Identify which cell holds the provided text, then report its [x, y] central coordinate. 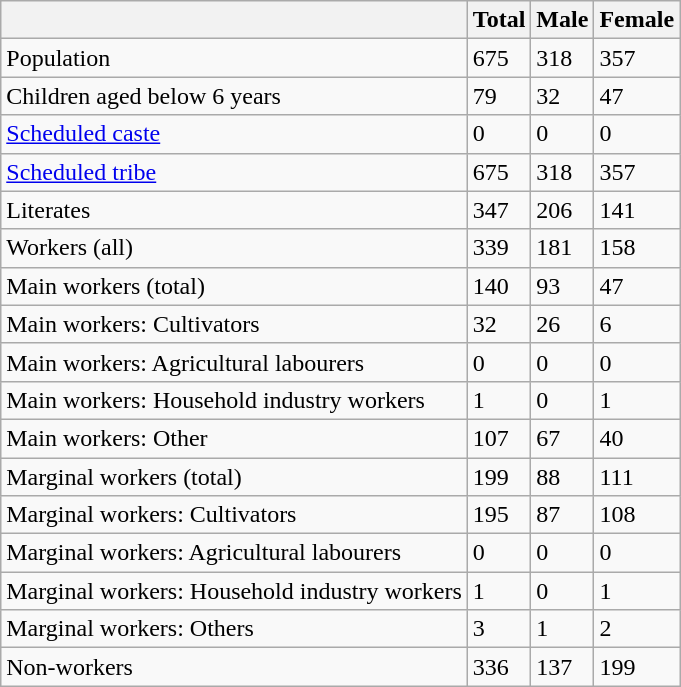
158 [637, 248]
Population [234, 58]
Main workers: Household industry workers [234, 400]
Male [562, 20]
Marginal workers: Agricultural labourers [234, 553]
6 [637, 324]
Female [637, 20]
Main workers: Other [234, 438]
108 [637, 515]
Scheduled tribe [234, 172]
181 [562, 248]
107 [499, 438]
Literates [234, 210]
206 [562, 210]
195 [499, 515]
140 [499, 286]
336 [499, 667]
79 [499, 96]
87 [562, 515]
347 [499, 210]
Non-workers [234, 667]
2 [637, 629]
93 [562, 286]
Main workers (total) [234, 286]
Marginal workers: Others [234, 629]
26 [562, 324]
Main workers: Agricultural labourers [234, 362]
Workers (all) [234, 248]
Total [499, 20]
3 [499, 629]
111 [637, 477]
137 [562, 667]
Marginal workers (total) [234, 477]
339 [499, 248]
67 [562, 438]
40 [637, 438]
Marginal workers: Household industry workers [234, 591]
141 [637, 210]
Main workers: Cultivators [234, 324]
88 [562, 477]
Children aged below 6 years [234, 96]
Marginal workers: Cultivators [234, 515]
Scheduled caste [234, 134]
